Scan for the cell matching the given text and deliver its [x, y] coordinate at center. 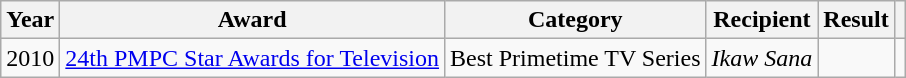
Year [30, 20]
Award [252, 20]
2010 [30, 58]
Result [856, 20]
Best Primetime TV Series [576, 58]
24th PMPC Star Awards for Television [252, 58]
Category [576, 20]
Recipient [762, 20]
Ikaw Sana [762, 58]
